Search for the cell housing the specified text and yield its [x, y] center coordinate. 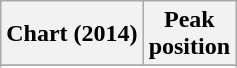
Peakposition [189, 34]
Chart (2014) [72, 34]
